Extract the (x, y) coordinate from the center of the cell holding the provided text.  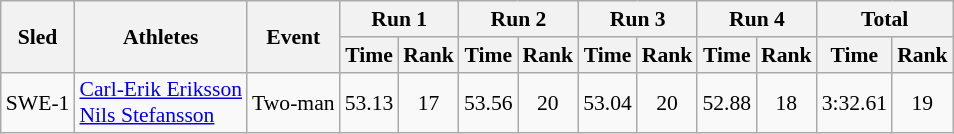
Total (885, 19)
Two-man (294, 102)
53.13 (370, 102)
Run 3 (638, 19)
53.56 (488, 102)
53.04 (608, 102)
17 (428, 102)
3:32.61 (854, 102)
SWE-1 (38, 102)
Athletes (160, 36)
52.88 (726, 102)
Run 1 (400, 19)
Sled (38, 36)
Run 2 (518, 19)
19 (922, 102)
Carl-Erik ErikssonNils Stefansson (160, 102)
18 (786, 102)
Run 4 (756, 19)
Event (294, 36)
